Provide the [X, Y] coordinate of the cell's center where the given text is located.  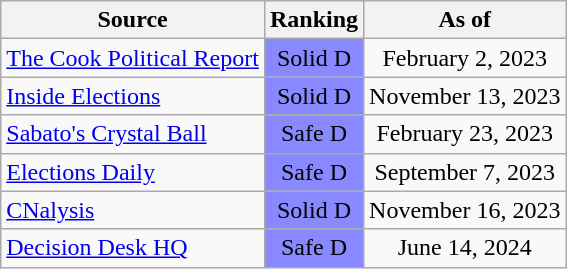
CNalysis [133, 210]
November 16, 2023 [465, 210]
Decision Desk HQ [133, 248]
Inside Elections [133, 96]
February 2, 2023 [465, 58]
September 7, 2023 [465, 172]
Sabato's Crystal Ball [133, 134]
Ranking [314, 20]
June 14, 2024 [465, 248]
November 13, 2023 [465, 96]
The Cook Political Report [133, 58]
Source [133, 20]
As of [465, 20]
February 23, 2023 [465, 134]
Elections Daily [133, 172]
